Extract the [X, Y] coordinate from the center of the cell holding the provided text.  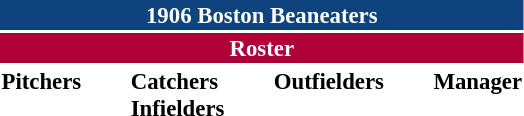
1906 Boston Beaneaters [262, 15]
Roster [262, 48]
